From the cell containing the given text, extract its center point as [X, Y] coordinate. 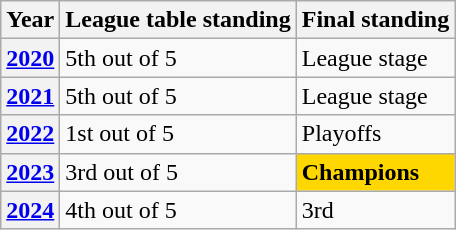
Year [30, 20]
2024 [30, 210]
2021 [30, 96]
2020 [30, 58]
2023 [30, 172]
Champions [375, 172]
Playoffs [375, 134]
3rd [375, 210]
Final standing [375, 20]
4th out of 5 [178, 210]
League table standing [178, 20]
1st out of 5 [178, 134]
2022 [30, 134]
3rd out of 5 [178, 172]
